Return (X, Y) of the center of cell containing provided text 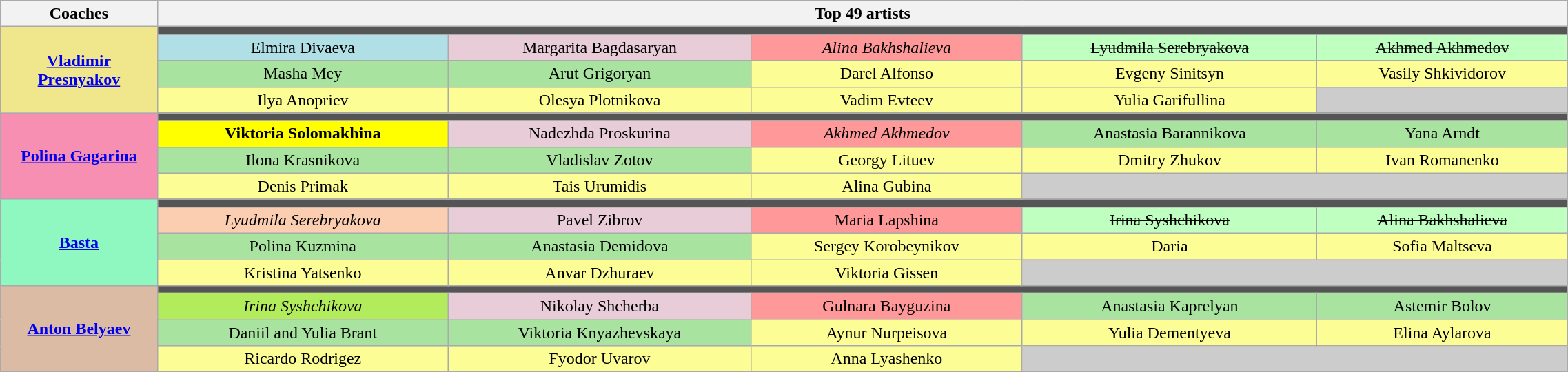
Coaches (79, 14)
Yana Arndt (1443, 134)
Nikolay Shcherba (600, 307)
Olesya Plotnikova (600, 100)
Ivan Romanenko (1443, 160)
Sergey Korobeynikov (887, 246)
Elmira Divaeva (303, 48)
Anastasia Barannikova (1170, 134)
Elina Aylarova (1443, 333)
Anna Lyashenko (887, 359)
Vasily Shkividorov (1443, 74)
Viktoria Knyazhevskaya (600, 333)
Anton Belyaev (79, 329)
Aynur Nurpeisova (887, 333)
Daria (1170, 246)
Vadim Evteev (887, 100)
Daniil and Yulia Brant (303, 333)
Top 49 artists (862, 14)
Polina Kuzmina (303, 246)
Gulnara Bayguzina (887, 307)
Georgy Lituev (887, 160)
Anastasia Demidova (600, 246)
Ilona Krasnikova (303, 160)
Margarita Bagdasaryan (600, 48)
Anvar Dzhuraev (600, 272)
Ilya Anopriev (303, 100)
Denis Primak (303, 186)
Kristina Yatsenko (303, 272)
Astemir Bolov (1443, 307)
Masha Mey (303, 74)
Basta (79, 242)
Arut Grigoryan (600, 74)
Yulia Garifullina (1170, 100)
Anastasia Kaprelyan (1170, 307)
Viktoria Solomakhina (303, 134)
Vladimir Presnyakov (79, 70)
Evgeny Sinitsyn (1170, 74)
Vladislav Zotov (600, 160)
Darel Alfonso (887, 74)
Polina Gagarina (79, 156)
Fyodor Uvarov (600, 359)
Nadezhda Proskurina (600, 134)
Alina Gubina (887, 186)
Tais Urumidis (600, 186)
Ricardo Rodrigez (303, 359)
Maria Lapshina (887, 220)
Yulia Dementyeva (1170, 333)
Sofia Maltseva (1443, 246)
Viktoria Gissen (887, 272)
Pavel Zibrov (600, 220)
Dmitry Zhukov (1170, 160)
